Provide the (X, Y) coordinate of the cell's center where the given text is located.  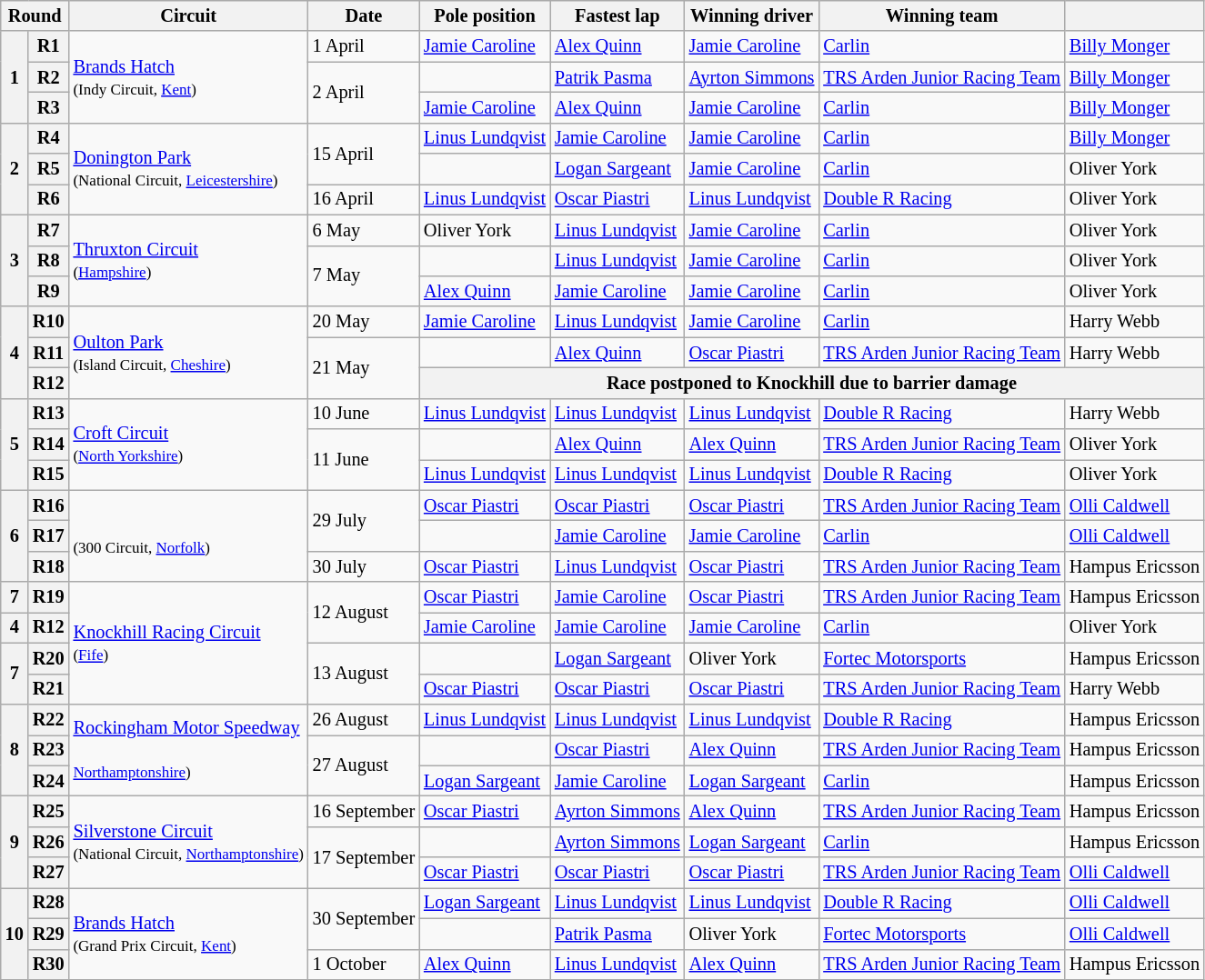
29 July (364, 520)
Round (35, 15)
11 June (364, 460)
10 (15, 933)
2 April (364, 93)
10 June (364, 414)
6 May (364, 230)
6 (15, 536)
R19 (49, 597)
Thruxton Circuit(Hampshire) (189, 260)
1 October (364, 965)
R4 (49, 138)
R1 (49, 46)
R26 (49, 842)
15 April (364, 153)
R24 (49, 781)
26 August (364, 719)
16 September (364, 811)
R2 (49, 77)
R14 (49, 445)
R23 (49, 750)
3 (15, 260)
(300 Circuit, Norfolk) (189, 536)
Date (364, 15)
R30 (49, 965)
1 (15, 76)
Brands Hatch(Grand Prix Circuit, Kent) (189, 933)
R10 (49, 322)
30 July (364, 566)
2 (15, 169)
Winning driver (752, 15)
R16 (49, 505)
R20 (49, 658)
30 September (364, 918)
R15 (49, 475)
Rockingham Motor SpeedwayNorthamptonshire) (189, 749)
Winning team (942, 15)
5 (15, 444)
Silverstone Circuit(National Circuit, Northamptonshire) (189, 842)
R21 (49, 689)
R28 (49, 903)
R5 (49, 169)
20 May (364, 322)
Circuit (189, 15)
13 August (364, 673)
R6 (49, 199)
27 August (364, 765)
R25 (49, 811)
R18 (49, 566)
Donington Park(National Circuit, Leicestershire) (189, 169)
12 August (364, 613)
Brands Hatch(Indy Circuit, Kent) (189, 76)
7 May (364, 276)
Race postponed to Knockhill due to barrier damage (811, 383)
R22 (49, 719)
Oulton Park(Island Circuit, Cheshire) (189, 353)
9 (15, 842)
17 September (364, 856)
Croft Circuit(North Yorkshire) (189, 444)
R29 (49, 934)
R11 (49, 353)
R13 (49, 414)
1 April (364, 46)
21 May (364, 367)
R17 (49, 535)
16 April (364, 199)
R8 (49, 261)
R27 (49, 873)
Knockhill Racing Circuit(Fife) (189, 644)
Fastest lap (618, 15)
R7 (49, 230)
R9 (49, 291)
8 (15, 749)
Pole position (485, 15)
R3 (49, 107)
